Pinpoint the cell where the given text exists, returning its (X, Y) midpoint coordinate. 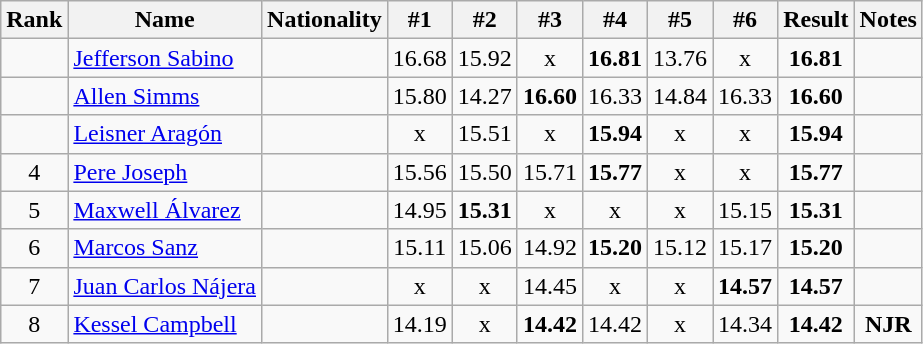
Name (165, 20)
Notes (888, 20)
Kessel Campbell (165, 324)
15.17 (746, 248)
15.56 (420, 172)
#3 (550, 20)
14.92 (550, 248)
15.50 (484, 172)
14.34 (746, 324)
15.06 (484, 248)
#5 (680, 20)
4 (34, 172)
7 (34, 286)
15.51 (484, 134)
14.84 (680, 96)
Juan Carlos Nájera (165, 286)
#1 (420, 20)
#4 (614, 20)
Result (816, 20)
Jefferson Sabino (165, 58)
15.71 (550, 172)
Allen Simms (165, 96)
13.76 (680, 58)
5 (34, 210)
15.80 (420, 96)
Nationality (325, 20)
6 (34, 248)
14.19 (420, 324)
Pere Joseph (165, 172)
Rank (34, 20)
16.68 (420, 58)
15.12 (680, 248)
Leisner Aragón (165, 134)
15.15 (746, 210)
#2 (484, 20)
Maxwell Álvarez (165, 210)
8 (34, 324)
14.45 (550, 286)
#6 (746, 20)
15.11 (420, 248)
14.27 (484, 96)
14.95 (420, 210)
Marcos Sanz (165, 248)
15.92 (484, 58)
NJR (888, 324)
